Return the (x, y) coordinate for the center point of the cell that contains the specified text.  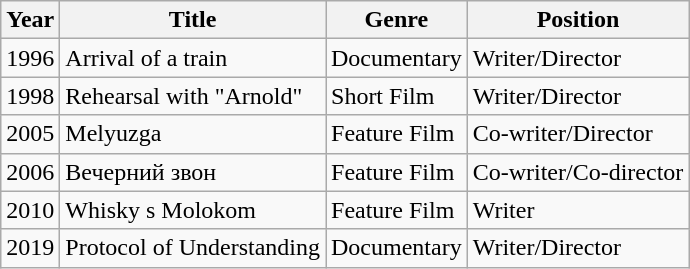
Co-writer/Director (578, 134)
Writer (578, 210)
Whisky s Molokom (193, 210)
2005 (30, 134)
Arrival of a train (193, 58)
2019 (30, 248)
Rehearsal with "Arnold" (193, 96)
Melyuzga (193, 134)
Вечерний звон (193, 172)
Year (30, 20)
2010 (30, 210)
2006 (30, 172)
Co-writer/Co-director (578, 172)
Title (193, 20)
Genre (397, 20)
1996 (30, 58)
Position (578, 20)
Protocol of Understanding (193, 248)
1998 (30, 96)
Short Film (397, 96)
